Locate the cell with the specified text and output its [x, y] center coordinate. 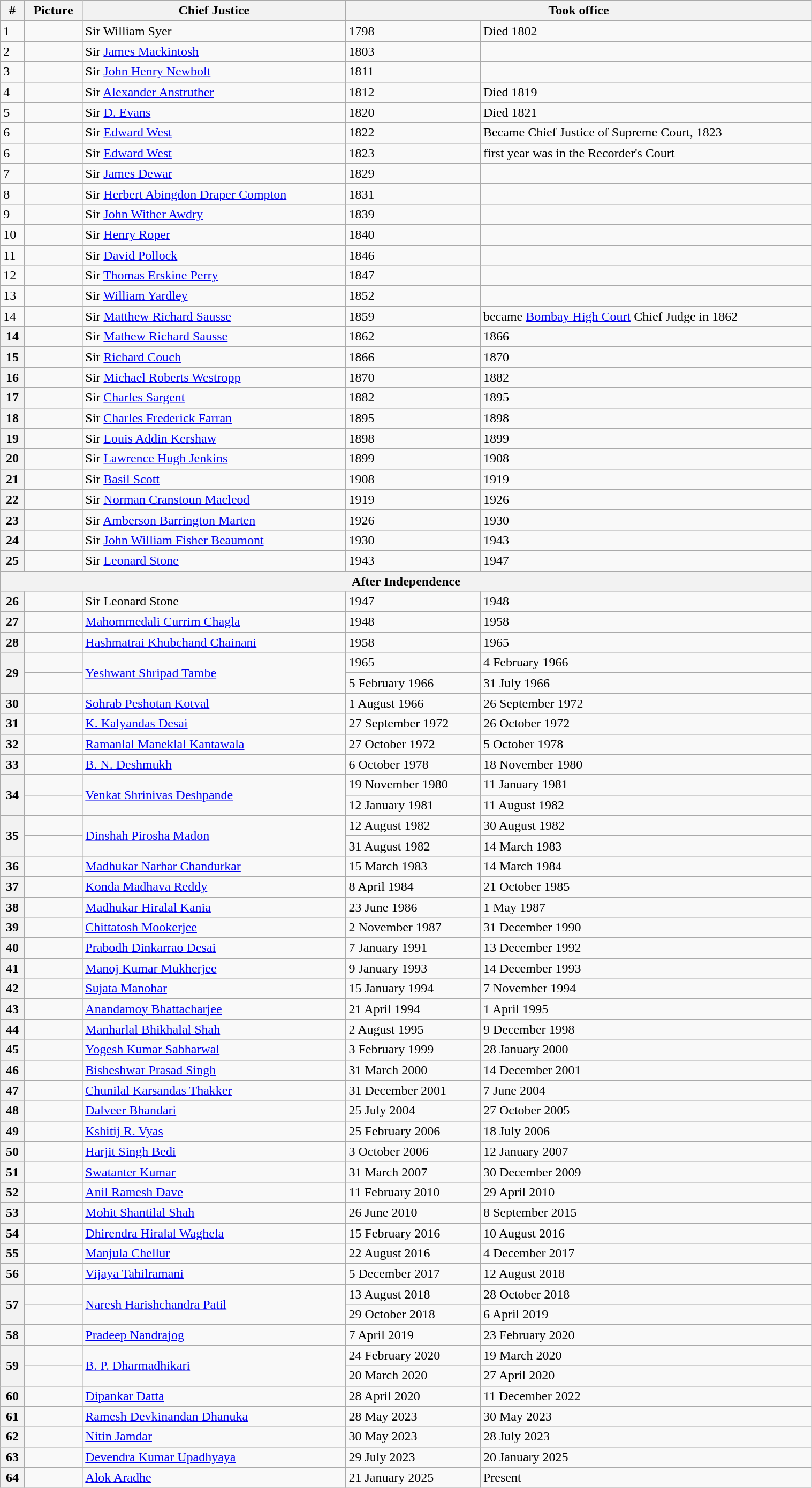
Sir Richard Couch [214, 357]
Dipankar Datta [214, 1396]
50 [13, 1151]
Devendra Kumar Upadhyaya [214, 1457]
Sir John William Fisher Beaumont [214, 540]
Sujata Manohar [214, 989]
28 April 2020 [413, 1396]
Dinshah Pirosha Madon [214, 836]
Sohrab Peshotan Kotval [214, 703]
Nitin Jamdar [214, 1437]
Naresh Harishchandra Patil [214, 1304]
24 February 2020 [413, 1355]
Venkat Shrinivas Deshpande [214, 795]
Sir Henry Roper [214, 234]
7 [13, 173]
13 December 1992 [646, 948]
Yeshwant Shripad Tambe [214, 673]
62 [13, 1437]
Sir Alexander Anstruther [214, 92]
Chittatosh Mookerjee [214, 928]
56 [13, 1274]
first year was in the Recorder's Court [646, 153]
1852 [413, 296]
31 March 2007 [413, 1172]
4 December 2017 [646, 1254]
Sir Herbert Abingdon Draper Compton [214, 194]
29 April 2010 [646, 1192]
37 [13, 886]
Sir D. Evans [214, 112]
3 October 2006 [413, 1151]
5 February 1966 [413, 683]
22 August 2016 [413, 1254]
49 [13, 1131]
12 [13, 276]
58 [13, 1335]
5 October 1978 [646, 744]
21 [13, 479]
53 [13, 1212]
20 March 2020 [413, 1376]
11 December 2022 [646, 1396]
Picture [53, 11]
Dhirendra Hiralal Waghela [214, 1233]
4 February 1966 [646, 663]
30 December 2009 [646, 1172]
1 August 1966 [413, 703]
Sir John Wither Awdry [214, 214]
45 [13, 1050]
7 June 2004 [646, 1090]
16 [13, 377]
3 February 1999 [413, 1050]
41 [13, 968]
11 February 2010 [413, 1192]
2 [13, 51]
Sir Amberson Barrington Marten [214, 520]
5 December 2017 [413, 1274]
11 January 1981 [646, 785]
Harjit Singh Bedi [214, 1151]
28 October 2018 [646, 1294]
7 April 2019 [413, 1335]
5 [13, 112]
Sir Michael Roberts Westropp [214, 377]
26 September 1972 [646, 703]
27 October 2005 [646, 1111]
55 [13, 1254]
Madhukar Narhar Chandurkar [214, 866]
35 [13, 836]
27 October 1972 [413, 744]
23 June 1986 [413, 907]
Chief Justice [214, 11]
14 March 1983 [646, 846]
Manoj Kumar Mukherjee [214, 968]
10 [13, 234]
9 [13, 214]
38 [13, 907]
14 December 2001 [646, 1070]
7 November 1994 [646, 989]
21 October 1985 [646, 886]
1803 [413, 51]
43 [13, 1009]
Alok Aradhe [214, 1477]
48 [13, 1111]
Chunilal Karsandas Thakker [214, 1090]
became Bombay High Court Chief Judge in 1862 [646, 316]
Sir Louis Addin Kershaw [214, 438]
1 May 1987 [646, 907]
Konda Madhava Reddy [214, 886]
14 December 1993 [646, 968]
Sir Charles Frederick Farran [214, 418]
31 March 2000 [413, 1070]
52 [13, 1192]
31 December 1990 [646, 928]
19 November 1980 [413, 785]
21 January 2025 [413, 1477]
57 [13, 1304]
8 [13, 194]
1820 [413, 112]
2 August 1995 [413, 1029]
Sir James Mackintosh [214, 51]
18 July 2006 [646, 1131]
15 January 1994 [413, 989]
Yogesh Kumar Sabharwal [214, 1050]
60 [13, 1396]
1847 [413, 276]
Ramanlal Maneklal Kantawala [214, 744]
32 [13, 744]
Bisheshwar Prasad Singh [214, 1070]
8 April 1984 [413, 886]
Pradeep Nandrajog [214, 1335]
12 August 1982 [413, 825]
Dalveer Bhandari [214, 1111]
25 [13, 560]
28 [13, 642]
1839 [413, 214]
18 [13, 418]
7 January 1991 [413, 948]
28 January 2000 [646, 1050]
Sir Matthew Richard Sausse [214, 316]
26 June 2010 [413, 1212]
Swatanter Kumar [214, 1172]
Died 1819 [646, 92]
19 March 2020 [646, 1355]
23 February 2020 [646, 1335]
Sir William Yardley [214, 296]
11 August 1982 [646, 805]
1862 [413, 337]
39 [13, 928]
1812 [413, 92]
Anil Ramesh Dave [214, 1192]
2 November 1987 [413, 928]
Vijaya Tahilramani [214, 1274]
61 [13, 1416]
25 February 2006 [413, 1131]
44 [13, 1029]
1798 [413, 31]
1829 [413, 173]
Prabodh Dinkarrao Desai [214, 948]
18 November 1980 [646, 764]
31 December 2001 [413, 1090]
19 [13, 438]
Sir James Dewar [214, 173]
64 [13, 1477]
9 December 1998 [646, 1029]
Sir William Syer [214, 31]
Manharlal Bhikhalal Shah [214, 1029]
1859 [413, 316]
Manjula Chellur [214, 1254]
17 [13, 398]
29 October 2018 [413, 1315]
1846 [413, 255]
B. P. Dharmadhikari [214, 1365]
36 [13, 866]
Sir Norman Cranstoun Macleod [214, 499]
6 October 1978 [413, 764]
34 [13, 795]
24 [13, 540]
13 [13, 296]
27 September 1972 [413, 724]
Sir Charles Sargent [214, 398]
4 [13, 92]
1 [13, 31]
Sir Thomas Erskine Perry [214, 276]
Died 1802 [646, 31]
26 [13, 602]
59 [13, 1365]
After Independence [406, 581]
1840 [413, 234]
11 [13, 255]
1831 [413, 194]
Present [646, 1477]
Sir John Henry Newbolt [214, 72]
12 January 2007 [646, 1151]
47 [13, 1090]
Took office [579, 11]
Mahommedali Currim Chagla [214, 622]
14 March 1984 [646, 866]
12 August 2018 [646, 1274]
9 January 1993 [413, 968]
27 April 2020 [646, 1376]
42 [13, 989]
31 [13, 724]
29 [13, 673]
51 [13, 1172]
Mohit Shantilal Shah [214, 1212]
54 [13, 1233]
26 October 1972 [646, 724]
30 [13, 703]
28 July 2023 [646, 1437]
13 August 2018 [413, 1294]
15 [13, 357]
28 May 2023 [413, 1416]
22 [13, 499]
31 August 1982 [413, 846]
Died 1821 [646, 112]
1823 [413, 153]
31 July 1966 [646, 683]
8 September 2015 [646, 1212]
Sir Basil Scott [214, 479]
29 July 2023 [413, 1457]
B. N. Deshmukh [214, 764]
# [13, 11]
3 [13, 72]
20 [13, 459]
33 [13, 764]
20 January 2025 [646, 1457]
12 January 1981 [413, 805]
Anandamoy Bhattacharjee [214, 1009]
15 March 1983 [413, 866]
1 April 1995 [646, 1009]
1811 [413, 72]
K. Kalyandas Desai [214, 724]
21 April 1994 [413, 1009]
23 [13, 520]
Became Chief Justice of Supreme Court, 1823 [646, 133]
27 [13, 622]
Hashmatrai Khubchand Chainani [214, 642]
Ramesh Devkinandan Dhanuka [214, 1416]
Sir Lawrence Hugh Jenkins [214, 459]
10 August 2016 [646, 1233]
Madhukar Hiralal Kania [214, 907]
40 [13, 948]
Sir Mathew Richard Sausse [214, 337]
6 April 2019 [646, 1315]
1822 [413, 133]
25 July 2004 [413, 1111]
Sir David Pollock [214, 255]
15 February 2016 [413, 1233]
46 [13, 1070]
30 August 1982 [646, 825]
Kshitij R. Vyas [214, 1131]
63 [13, 1457]
